Determine the [X, Y] coordinate at the center of the cell enclosing the given text.  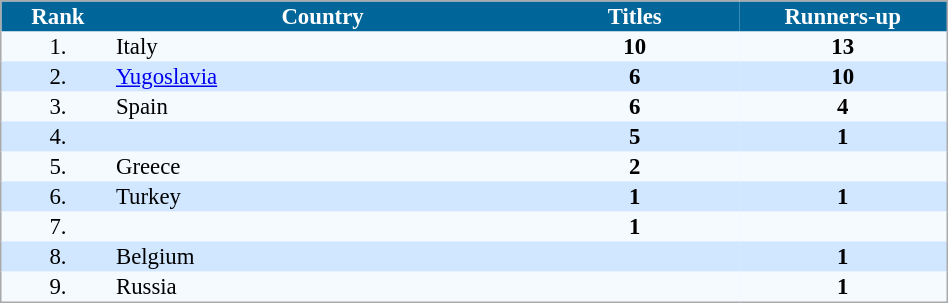
1. [58, 47]
8. [58, 257]
5 [635, 137]
Italy [322, 47]
Rank [58, 16]
Greece [322, 167]
6. [58, 197]
13 [843, 47]
Belgium [322, 257]
Country [322, 16]
9. [58, 288]
Runners-up [843, 16]
4. [58, 137]
3. [58, 107]
Yugoslavia [322, 77]
2. [58, 77]
7. [58, 227]
Spain [322, 107]
5. [58, 167]
4 [843, 107]
Titles [635, 16]
Turkey [322, 197]
Russia [322, 288]
2 [635, 167]
